For the text-containing cell, return its midpoint in (X, Y) coordinate format. 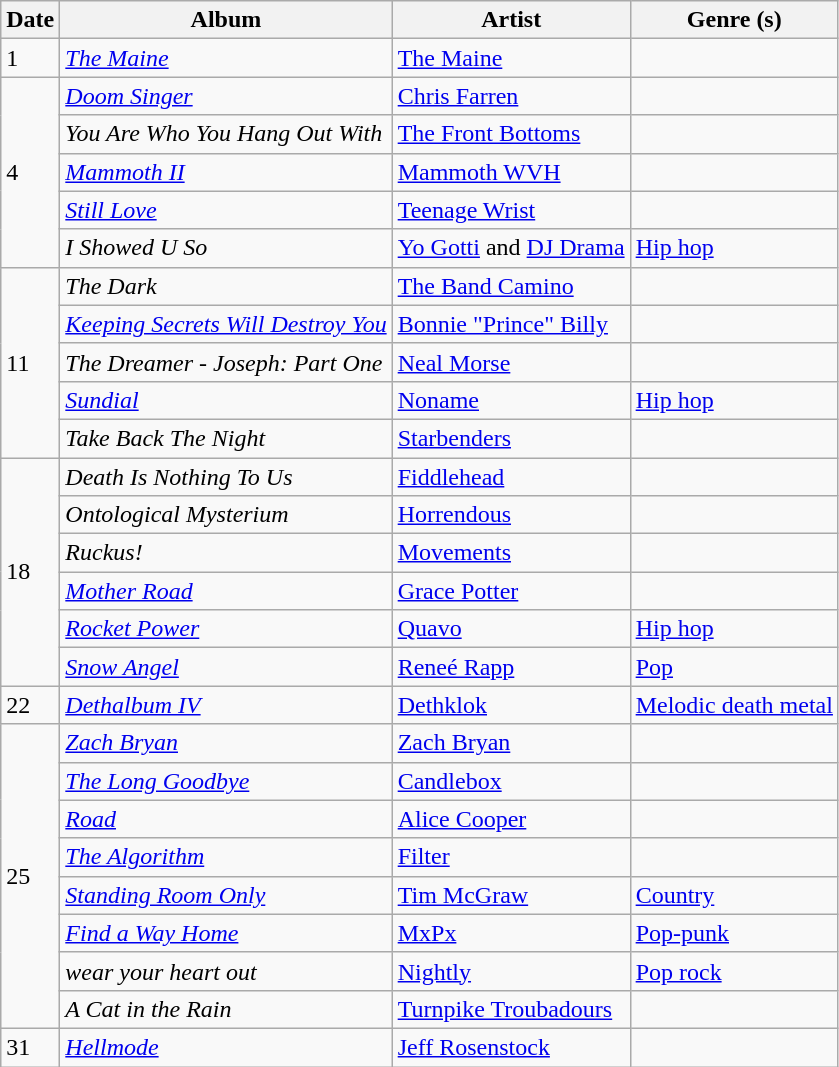
wear your heart out (226, 971)
Melodic death metal (734, 705)
18 (30, 572)
Road (226, 819)
Noname (511, 400)
The Long Goodbye (226, 781)
I Showed U So (226, 248)
Pop-punk (734, 933)
MxPx (511, 933)
A Cat in the Rain (226, 1009)
Tim McGraw (511, 895)
Sundial (226, 400)
Bonnie "Prince" Billy (511, 324)
Dethklok (511, 705)
Snow Angel (226, 667)
Candlebox (511, 781)
Pop rock (734, 971)
Movements (511, 553)
The Band Camino (511, 286)
11 (30, 362)
Reneé Rapp (511, 667)
Teenage Wrist (511, 210)
Ruckus! (226, 553)
Pop (734, 667)
Jeff Rosenstock (511, 1047)
Horrendous (511, 515)
Keeping Secrets Will Destroy You (226, 324)
Take Back The Night (226, 438)
Artist (511, 20)
4 (30, 172)
Quavo (511, 629)
Neal Morse (511, 362)
22 (30, 705)
Alice Cooper (511, 819)
The Front Bottoms (511, 134)
1 (30, 58)
You Are Who You Hang Out With (226, 134)
Genre (s) (734, 20)
Standing Room Only (226, 895)
Country (734, 895)
Doom Singer (226, 96)
Mammoth II (226, 172)
Rocket Power (226, 629)
Mother Road (226, 591)
Dethalbum IV (226, 705)
Nightly (511, 971)
The Dreamer - Joseph: Part One (226, 362)
The Algorithm (226, 857)
Hellmode (226, 1047)
The Dark (226, 286)
25 (30, 876)
Chris Farren (511, 96)
Filter (511, 857)
Still Love (226, 210)
Ontological Mysterium (226, 515)
Find a Way Home (226, 933)
Starbenders (511, 438)
Album (226, 20)
Death Is Nothing To Us (226, 477)
Grace Potter (511, 591)
Yo Gotti and DJ Drama (511, 248)
31 (30, 1047)
Mammoth WVH (511, 172)
Fiddlehead (511, 477)
Turnpike Troubadours (511, 1009)
Date (30, 20)
